For the text-containing cell, return its midpoint in [X, Y] coordinate format. 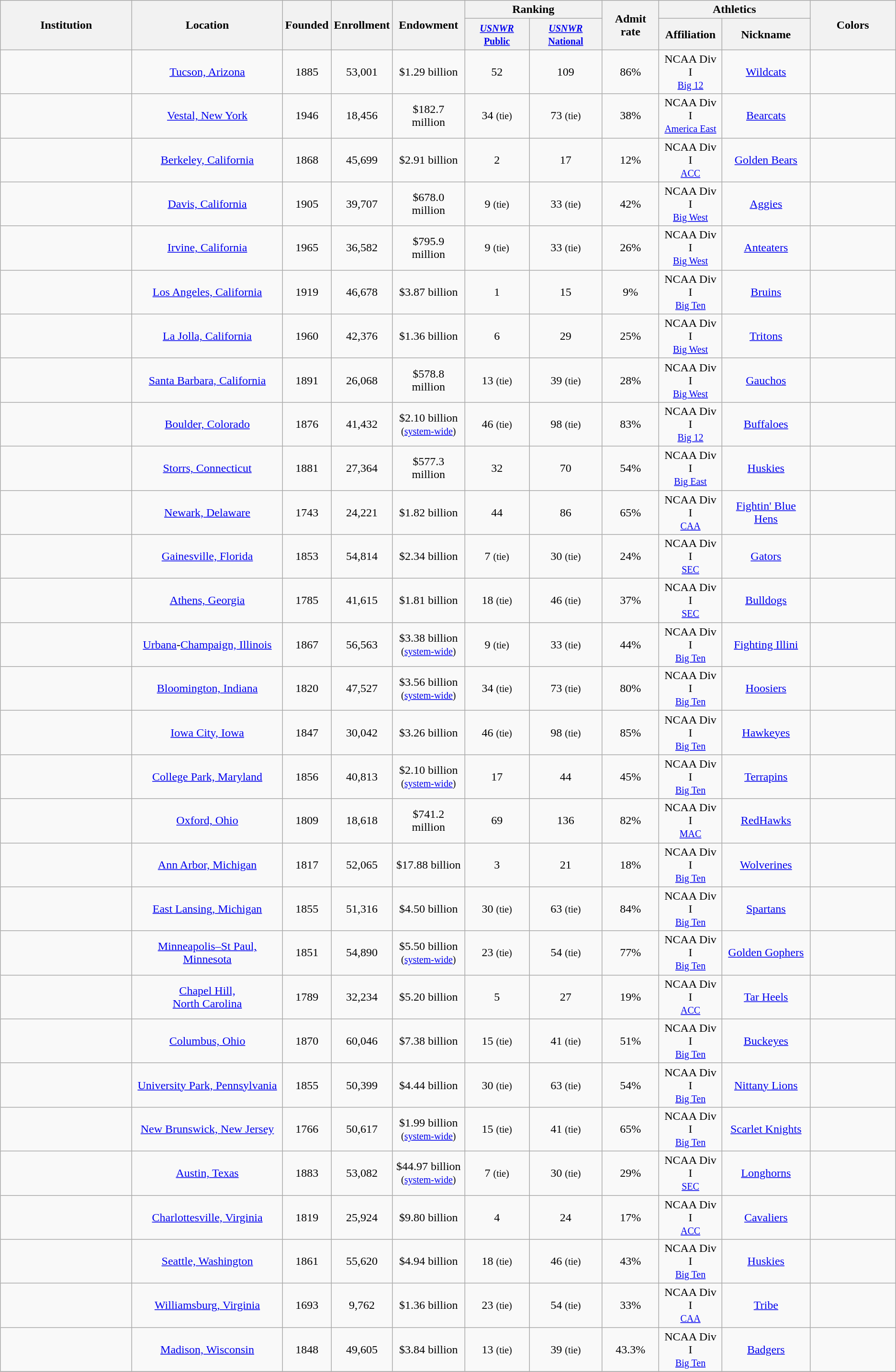
Williamsburg, Virginia [207, 1305]
Wolverines [766, 865]
1946 [307, 116]
Institution [66, 25]
Founded [307, 25]
Golden Gophers [766, 953]
43.3% [631, 1350]
136 [566, 821]
Badgers [766, 1350]
$3.84 billion [429, 1350]
Athletics [735, 10]
42% [631, 204]
27 [566, 997]
Longhorns [766, 1173]
$741.2 million [429, 821]
Boulder, Colorado [207, 424]
2 [497, 160]
70 [566, 468]
Columbus, Ohio [207, 1041]
30,042 [362, 733]
82% [631, 821]
83% [631, 424]
1905 [307, 204]
University Park, Pennsylvania [207, 1085]
1881 [307, 468]
80% [631, 689]
32 [497, 468]
Location [207, 25]
1868 [307, 160]
86% [631, 72]
19% [631, 997]
$4.50 billion [429, 909]
36,582 [362, 248]
Davis, California [207, 204]
51% [631, 1041]
53,001 [362, 72]
49,605 [362, 1350]
NCAA Div IMAC [691, 821]
$3.56 billion(system-wide) [429, 689]
44% [631, 645]
Gauchos [766, 380]
43% [631, 1261]
27,364 [362, 468]
$4.94 billion [429, 1261]
Iowa City, Iowa [207, 733]
1853 [307, 557]
1876 [307, 424]
1861 [307, 1261]
32,234 [362, 997]
Newark, Delaware [207, 512]
$1.99 billion(system-wide) [429, 1129]
$17.88 billion [429, 865]
1848 [307, 1350]
109 [566, 72]
51,316 [362, 909]
24 [566, 1217]
Austin, Texas [207, 1173]
26% [631, 248]
1820 [307, 689]
$3.38 billion(system-wide) [429, 645]
Nickname [766, 34]
1789 [307, 997]
21 [566, 865]
$578.8 million [429, 380]
84% [631, 909]
College Park, Maryland [207, 777]
Athens, Georgia [207, 601]
1965 [307, 248]
45,699 [362, 160]
Tar Heels [766, 997]
42,376 [362, 336]
$2.34 billion [429, 557]
Vestal, New York [207, 116]
33% [631, 1305]
25% [631, 336]
1919 [307, 292]
$795.9 million [429, 248]
Bloomington, Indiana [207, 689]
$182.7 million [429, 116]
Terrapins [766, 777]
Ann Arbor, Michigan [207, 865]
La Jolla, California [207, 336]
1819 [307, 1217]
Enrollment [362, 25]
54,814 [362, 557]
Affiliation [691, 34]
Tritons [766, 336]
Chapel Hill, North Carolina [207, 997]
1856 [307, 777]
5 [497, 997]
12% [631, 160]
Madison, Wisconsin [207, 1350]
Santa Barbara, California [207, 380]
18,618 [362, 821]
25,924 [362, 1217]
Hoosiers [766, 689]
Gators [766, 557]
Aggies [766, 204]
$3.26 billion [429, 733]
Buffaloes [766, 424]
Storrs, Connecticut [207, 468]
Anteaters [766, 248]
Los Angeles, California [207, 292]
60,046 [362, 1041]
50,617 [362, 1129]
69 [497, 821]
77% [631, 953]
3 [497, 865]
46,678 [362, 292]
Oxford, Ohio [207, 821]
$2.91 billion [429, 160]
38% [631, 116]
18,456 [362, 116]
$1.29 billion [429, 72]
$9.80 billion [429, 1217]
$577.3 million [429, 468]
39,707 [362, 204]
Endowment [429, 25]
40,813 [362, 777]
53,082 [362, 1173]
Scarlet Knights [766, 1129]
1809 [307, 821]
Urbana-Champaign, Illinois [207, 645]
Hawkeyes [766, 733]
$1.81 billion [429, 601]
15 [566, 292]
Golden Bears [766, 160]
1817 [307, 865]
Bearcats [766, 116]
Wildcats [766, 72]
28% [631, 380]
1885 [307, 72]
Admit rate [631, 25]
1960 [307, 336]
1 [497, 292]
4 [497, 1217]
$5.20 billion [429, 997]
1851 [307, 953]
Fightin' Blue Hens [766, 512]
Fighting Illini [766, 645]
56,563 [362, 645]
Tribe [766, 1305]
Irvine, California [207, 248]
Bulldogs [766, 601]
86 [566, 512]
1766 [307, 1129]
USNWR National [566, 34]
50,399 [362, 1085]
Tucson, Arizona [207, 72]
24% [631, 557]
Gainesville, Florida [207, 557]
1693 [307, 1305]
NCAA Div IAmerica East [691, 116]
54,890 [362, 953]
USNWR Public [497, 34]
Berkeley, California [207, 160]
9,762 [362, 1305]
Cavaliers [766, 1217]
$3.87 billion [429, 292]
24,221 [362, 512]
47,527 [362, 689]
55,620 [362, 1261]
Charlottesville, Virginia [207, 1217]
1785 [307, 601]
52 [497, 72]
$1.82 billion [429, 512]
Nittany Lions [766, 1085]
Buckeyes [766, 1041]
41,432 [362, 424]
1883 [307, 1173]
1891 [307, 380]
Seattle, Washington [207, 1261]
New Brunswick, New Jersey [207, 1129]
37% [631, 601]
$5.50 billion(system-wide) [429, 953]
1847 [307, 733]
Minneapolis–St Paul, Minnesota [207, 953]
29 [566, 336]
Bruins [766, 292]
45% [631, 777]
52,065 [362, 865]
Spartans [766, 909]
41,615 [362, 601]
1743 [307, 512]
29% [631, 1173]
26,068 [362, 380]
East Lansing, Michigan [207, 909]
$7.38 billion [429, 1041]
18% [631, 865]
6 [497, 336]
1867 [307, 645]
NCAA Div IBig East [691, 468]
85% [631, 733]
Colors [853, 25]
RedHawks [766, 821]
$678.0 million [429, 204]
9% [631, 292]
$4.44 billion [429, 1085]
Ranking [533, 10]
1870 [307, 1041]
$44.97 billion(system-wide) [429, 1173]
17% [631, 1217]
